Find where the given text appears and provide that cell's center as (X, Y) coordinate. 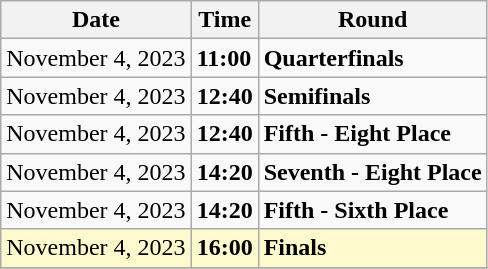
Semifinals (372, 96)
16:00 (224, 248)
Fifth - Eight Place (372, 134)
Finals (372, 248)
11:00 (224, 58)
Date (96, 20)
Round (372, 20)
Fifth - Sixth Place (372, 210)
Time (224, 20)
Seventh - Eight Place (372, 172)
Quarterfinals (372, 58)
